Find where the given text appears and provide that cell's center as [x, y] coordinate. 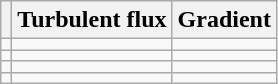
Gradient [224, 20]
Turbulent flux [92, 20]
